Pinpoint the cell where the given text exists, returning its (x, y) midpoint coordinate. 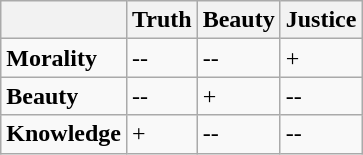
Knowledge (64, 134)
Truth (162, 20)
Morality (64, 58)
Justice (321, 20)
